Identify which cell holds the provided text, then report its [X, Y] central coordinate. 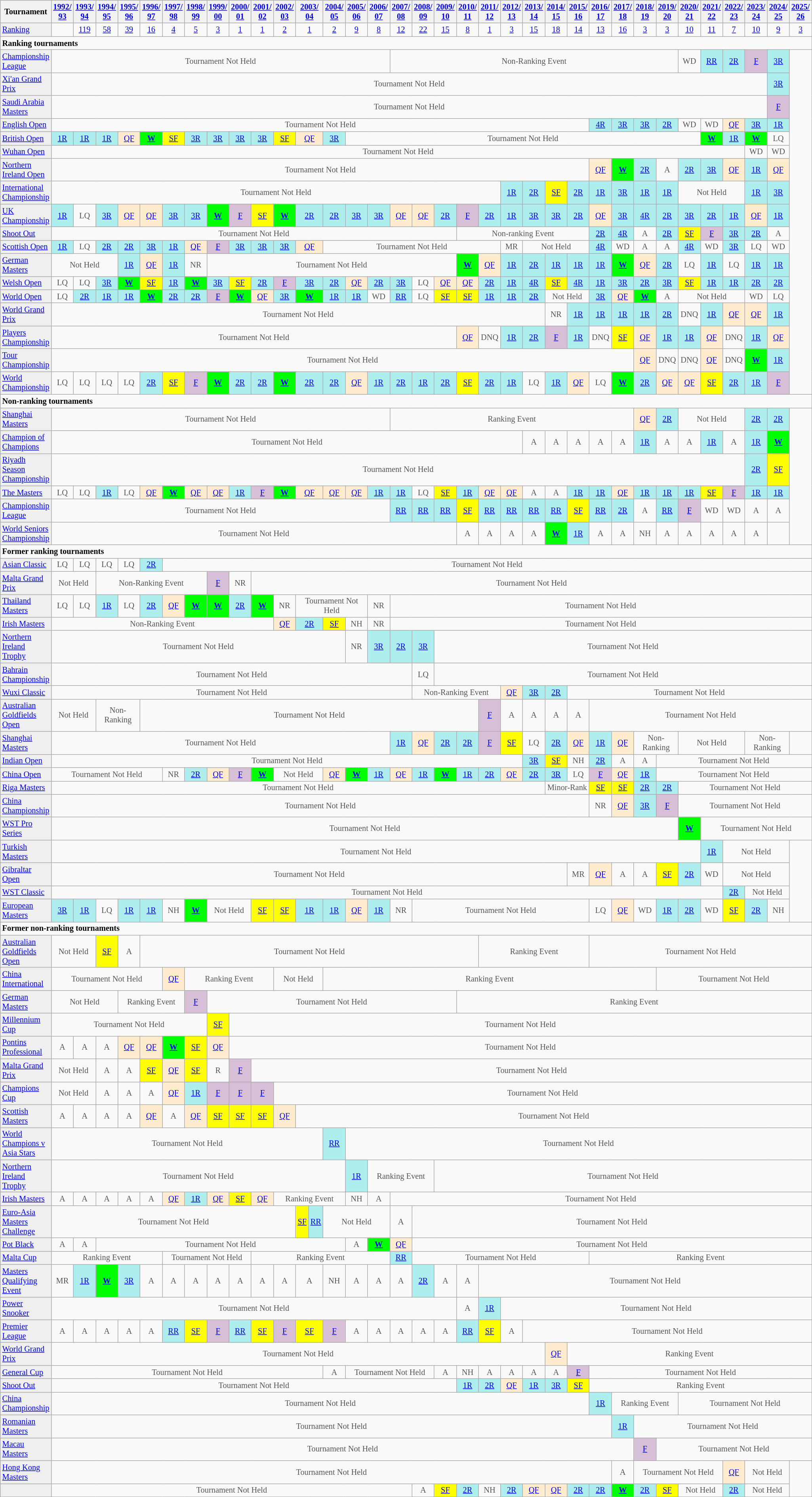
Asian Classic [26, 565]
World Seniors Championship [26, 533]
China Open [26, 774]
Wuhan Open [26, 152]
World Championship [26, 383]
Premier League [26, 1331]
1993/94 [84, 11]
Thailand Masters [26, 606]
4 [173, 30]
Northern Ireland Open [26, 170]
22 [423, 30]
Champions Cup [26, 1093]
Masters Qualifying Event [26, 1281]
Riyadh Season Championship [26, 470]
Welsh Open [26, 283]
2016/17 [600, 11]
11 [712, 30]
World Open [26, 296]
China International [26, 979]
2001/02 [262, 11]
Malta Cup [26, 1258]
Ranking tournaments [406, 43]
2025/26 [801, 11]
Tournament [26, 11]
2004/05 [334, 11]
Former non-ranking tournaments [406, 928]
Power Snooker [26, 1308]
R [218, 1070]
7 [734, 30]
General Cup [26, 1372]
1992/93 [62, 11]
Champion of Champions [26, 442]
British Open [26, 138]
2008/09 [423, 11]
2014/15 [556, 11]
Former ranking tournaments [406, 552]
World Champions v Asia Stars [26, 1144]
The Masters [26, 493]
2017/18 [623, 11]
Romanian Masters [26, 1426]
Non-ranking Event [523, 233]
2019/20 [667, 11]
2003/04 [310, 11]
Minor-Rank [567, 788]
WST Pro Series [26, 829]
Tour Championship [26, 360]
2022/23 [734, 11]
UK Championship [26, 216]
Scottish Masters [26, 1116]
Riga Masters [26, 788]
1999/00 [218, 11]
Pontins Professional [26, 1047]
2021/22 [712, 11]
Turkish Masters [26, 852]
18 [556, 30]
2010/11 [467, 11]
58 [107, 30]
2012/13 [512, 11]
International Championship [26, 193]
1998/99 [196, 11]
European Masters [26, 911]
Gibraltar Open [26, 874]
12 [401, 30]
Xi'an Grand Prix [26, 84]
Bahrain Championship [26, 674]
2013/14 [534, 11]
Macau Masters [26, 1449]
Ranking [26, 30]
Indian Open [26, 761]
Wuxi Classic [26, 692]
1996/97 [151, 11]
2018/19 [645, 11]
2015/16 [578, 11]
2000/01 [240, 11]
2020/21 [689, 11]
Euro-Asia Masters Challenge [26, 1222]
Saudi Arabia Masters [26, 107]
1997/98 [173, 11]
2006/07 [379, 11]
2009/10 [445, 11]
2005/06 [356, 11]
14 [578, 30]
English Open [26, 125]
2007/08 [401, 11]
2002/03 [284, 11]
39 [129, 30]
1995/96 [129, 11]
5 [196, 30]
1994/95 [107, 11]
WST Classic [26, 892]
Hong Kong Masters [26, 1472]
Millennium Cup [26, 1025]
Players Championship [26, 337]
2024/25 [778, 11]
2011/12 [490, 11]
Non-ranking tournaments [406, 401]
119 [84, 30]
Scottish Open [26, 247]
2023/24 [756, 11]
Pot Black [26, 1245]
13 [600, 30]
